For the text-containing cell, return its midpoint in [X, Y] coordinate format. 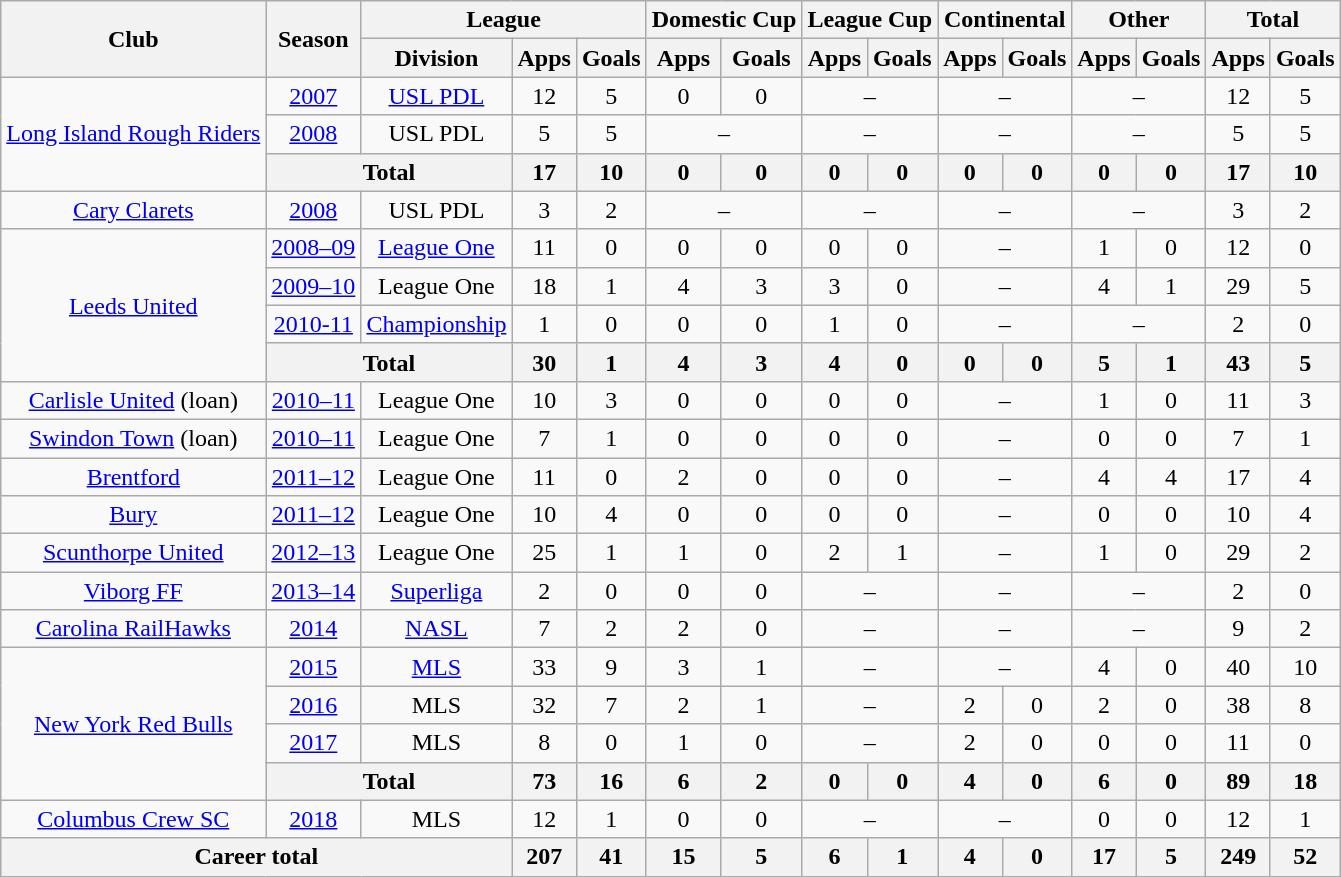
41 [611, 857]
Division [436, 58]
Domestic Cup [724, 20]
33 [544, 667]
30 [544, 362]
Other [1139, 20]
249 [1238, 857]
2017 [314, 743]
25 [544, 553]
Brentford [134, 477]
40 [1238, 667]
Columbus Crew SC [134, 819]
Carolina RailHawks [134, 629]
Leeds United [134, 305]
2010-11 [314, 324]
League Cup [870, 20]
16 [611, 781]
2008–09 [314, 248]
Cary Clarets [134, 210]
2014 [314, 629]
15 [684, 857]
Bury [134, 515]
Career total [256, 857]
Club [134, 39]
League [504, 20]
Championship [436, 324]
Continental [1005, 20]
43 [1238, 362]
89 [1238, 781]
Superliga [436, 591]
2018 [314, 819]
Season [314, 39]
52 [1305, 857]
2016 [314, 705]
38 [1238, 705]
New York Red Bulls [134, 724]
Viborg FF [134, 591]
207 [544, 857]
2012–13 [314, 553]
2007 [314, 96]
Scunthorpe United [134, 553]
NASL [436, 629]
32 [544, 705]
Carlisle United (loan) [134, 400]
Long Island Rough Riders [134, 134]
2009–10 [314, 286]
2015 [314, 667]
73 [544, 781]
2013–14 [314, 591]
Swindon Town (loan) [134, 438]
